For the text-containing cell, return its midpoint in [x, y] coordinate format. 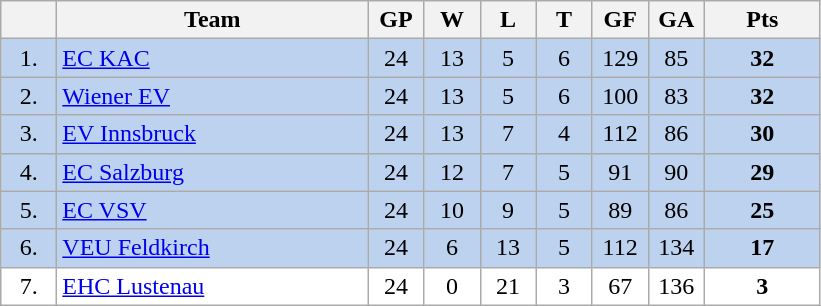
T [564, 20]
134 [676, 248]
3. [29, 134]
W [452, 20]
EHC Lustenau [212, 286]
29 [762, 172]
129 [620, 58]
Wiener EV [212, 96]
6. [29, 248]
67 [620, 286]
89 [620, 210]
4 [564, 134]
EV Innsbruck [212, 134]
100 [620, 96]
90 [676, 172]
136 [676, 286]
GF [620, 20]
7. [29, 286]
GA [676, 20]
Team [212, 20]
4. [29, 172]
GP [396, 20]
0 [452, 286]
Pts [762, 20]
1. [29, 58]
30 [762, 134]
EC KAC [212, 58]
25 [762, 210]
VEU Feldkirch [212, 248]
91 [620, 172]
EC VSV [212, 210]
L [508, 20]
21 [508, 286]
EC Salzburg [212, 172]
2. [29, 96]
17 [762, 248]
12 [452, 172]
10 [452, 210]
5. [29, 210]
9 [508, 210]
83 [676, 96]
85 [676, 58]
